Provide the [x, y] coordinate of the cell's center where the given text is located.  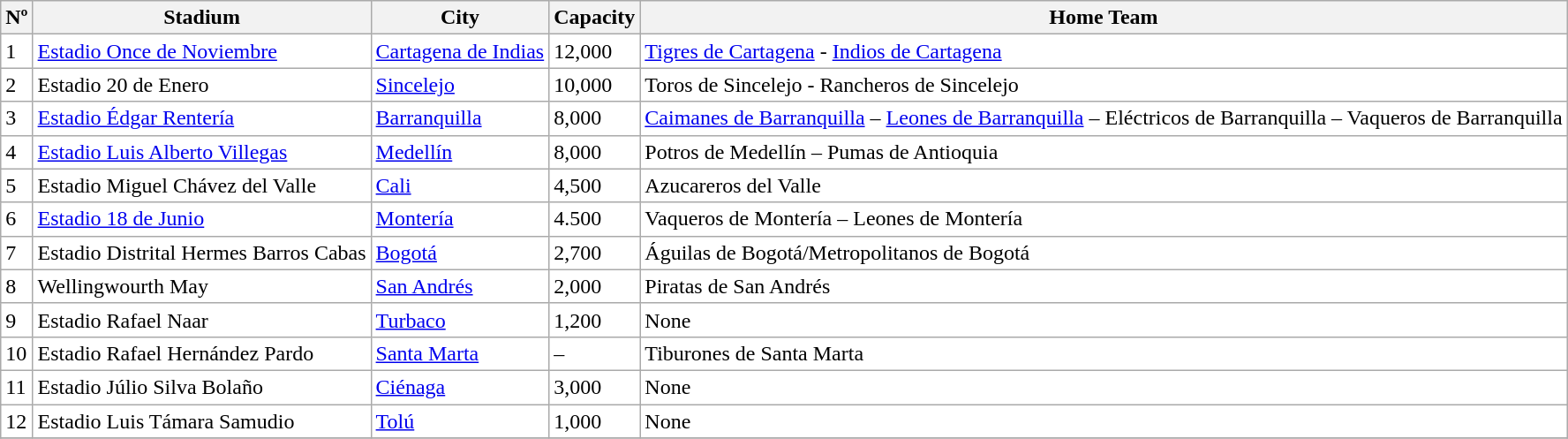
Medellín [460, 152]
Estadio Luis Alberto Villegas [201, 152]
11 [17, 387]
Vaqueros de Montería – Leones de Montería [1104, 219]
Estadio 18 de Junio [201, 219]
Águilas de Bogotá/Metropolitanos de Bogotá [1104, 253]
Santa Marta [460, 353]
City [460, 18]
Wellingwourth May [201, 286]
1 [17, 51]
Cali [460, 185]
Estadio Júlio Silva Bolaño [201, 387]
4.500 [595, 219]
Estadio Rafael Hernández Pardo [201, 353]
Estadio 20 de Enero [201, 85]
Estadio Édgar Rentería [201, 118]
Potros de Medellín – Pumas de Antioquia [1104, 152]
Home Team [1104, 18]
Bogotá [460, 253]
7 [17, 253]
Cartagena de Indias [460, 51]
San Andrés [460, 286]
10,000 [595, 85]
Caimanes de Barranquilla – Leones de Barranquilla – Eléctricos de Barranquilla – Vaqueros de Barranquilla [1104, 118]
Piratas de San Andrés [1104, 286]
Sincelejo [460, 85]
2,700 [595, 253]
2,000 [595, 286]
Montería [460, 219]
1,000 [595, 421]
Estadio Miguel Chávez del Valle [201, 185]
3 [17, 118]
9 [17, 320]
– [595, 353]
4,500 [595, 185]
8 [17, 286]
5 [17, 185]
Barranquilla [460, 118]
Ciénaga [460, 387]
6 [17, 219]
Nº [17, 18]
Estadio Luis Támara Samudio [201, 421]
10 [17, 353]
Toros de Sincelejo - Rancheros de Sincelejo [1104, 85]
Tolú [460, 421]
Stadium [201, 18]
12,000 [595, 51]
Estadio Once de Noviembre [201, 51]
Tiburones de Santa Marta [1104, 353]
Estadio Distrital Hermes Barros Cabas [201, 253]
2 [17, 85]
Azucareros del Valle [1104, 185]
Capacity [595, 18]
1,200 [595, 320]
Tigres de Cartagena - Indios de Cartagena [1104, 51]
Turbaco [460, 320]
12 [17, 421]
3,000 [595, 387]
Estadio Rafael Naar [201, 320]
4 [17, 152]
